Determine the [X, Y] coordinate at the center of the cell enclosing the given text.  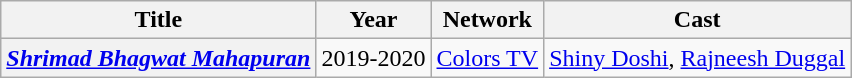
Cast [698, 20]
Colors TV [488, 58]
Network [488, 20]
2019-2020 [374, 58]
Shiny Doshi, Rajneesh Duggal [698, 58]
Year [374, 20]
Shrimad Bhagwat Mahapuran [158, 58]
Title [158, 20]
